Search for the cell housing the specified text and yield its [X, Y] center coordinate. 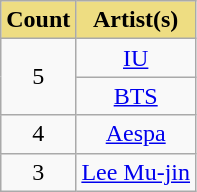
Count [38, 20]
Artist(s) [136, 20]
IU [136, 58]
Lee Mu-jin [136, 172]
5 [38, 77]
4 [38, 134]
BTS [136, 96]
3 [38, 172]
Aespa [136, 134]
